Find where the given text appears and provide that cell's center as (x, y) coordinate. 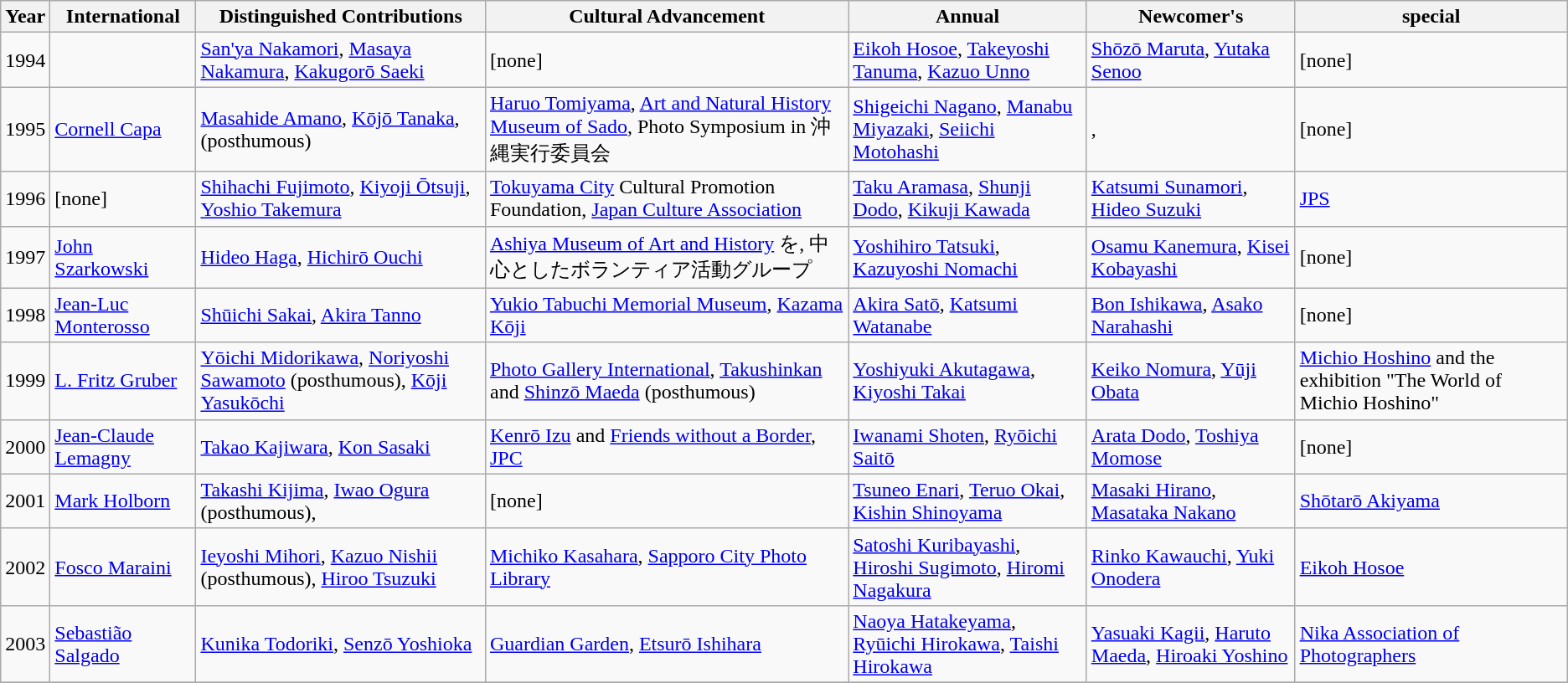
Ashiya Museum of Art and History を, 中心としたボランティア活動グループ (667, 257)
1995 (25, 129)
Yoshiyuki Akutagawa, Kiyoshi Takai (967, 381)
Shōtarō Akiyama (1431, 501)
Arata Dodo, Toshiya Momose (1191, 447)
Tokuyama City Cultural Promotion Foundation, Japan Culture Association (667, 199)
JPS (1431, 199)
Keiko Nomura, Yūji Obata (1191, 381)
2001 (25, 501)
Michio Hoshino and the exhibition "The World of Michio Hoshino" (1431, 381)
Photo Gallery International, Takushinkan and Shinzō Maeda (posthumous) (667, 381)
Haruo Tomiyama, Art and Natural History Museum of Sado, Photo Symposium in 沖縄実行委員会 (667, 129)
Shihachi Fujimoto, Kiyoji Ōtsuji, Yoshio Takemura (341, 199)
International (123, 17)
Michiko Kasahara, Sapporo City Photo Library (667, 567)
Shigeichi Nagano, Manabu Miyazaki, Seiichi Motohashi (967, 129)
2002 (25, 567)
Cornell Capa (123, 129)
Eikoh Hosoe, Takeyoshi Tanuma, Kazuo Unno (967, 60)
Akira Satō, Katsumi Watanabe (967, 315)
special (1431, 17)
Cultural Advancement (667, 17)
Kunika Todoriki, Senzō Yoshioka (341, 644)
2003 (25, 644)
1998 (25, 315)
1997 (25, 257)
, (1191, 129)
Bon Ishikawa, Asako Narahashi (1191, 315)
Tsuneo Enari, Teruo Okai, Kishin Shinoyama (967, 501)
1996 (25, 199)
Rinko Kawauchi, Yuki Onodera (1191, 567)
Ieyoshi Mihori, Kazuo Nishii (posthumous), Hiroo Tsuzuki (341, 567)
Masaki Hirano, Masataka Nakano (1191, 501)
Satoshi Kuribayashi, Hiroshi Sugimoto, Hiromi Nagakura (967, 567)
Distinguished Contributions (341, 17)
1994 (25, 60)
Masahide Amano, Kōjō Tanaka, (posthumous) (341, 129)
Shūichi Sakai, Akira Tanno (341, 315)
Katsumi Sunamori, Hideo Suzuki (1191, 199)
Year (25, 17)
Yukio Tabuchi Memorial Museum, Kazama Kōji (667, 315)
Osamu Kanemura, Kisei Kobayashi (1191, 257)
Yōichi Midorikawa, Noriyoshi Sawamoto (posthumous), Kōji Yasukōchi (341, 381)
Mark Holborn (123, 501)
Shōzō Maruta, Yutaka Senoo (1191, 60)
San'ya Nakamori, Masaya Nakamura, Kakugorō Saeki (341, 60)
Sebastião Salgado (123, 644)
Jean-Luc Monterosso (123, 315)
Takao Kajiwara, Kon Sasaki (341, 447)
Eikoh Hosoe (1431, 567)
Guardian Garden, Etsurō Ishihara (667, 644)
Annual (967, 17)
Hideo Haga, Hichirō Ouchi (341, 257)
L. Fritz Gruber (123, 381)
Nika Association of Photographers (1431, 644)
Kenrō Izu and Friends without a Border, JPC (667, 447)
2000 (25, 447)
Yoshihiro Tatsuki, Kazuyoshi Nomachi (967, 257)
Jean-Claude Lemagny (123, 447)
Fosco Maraini (123, 567)
Takashi Kijima, Iwao Ogura (posthumous), (341, 501)
Iwanami Shoten, Ryōichi Saitō (967, 447)
Taku Aramasa, Shunji Dodo, Kikuji Kawada (967, 199)
Yasuaki Kagii, Haruto Maeda, Hiroaki Yoshino (1191, 644)
John Szarkowski (123, 257)
1999 (25, 381)
Naoya Hatakeyama, Ryūichi Hirokawa, Taishi Hirokawa (967, 644)
Newcomer's (1191, 17)
